Return the [X, Y] coordinate for the center point of the cell that contains the specified text.  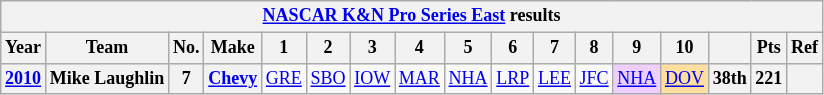
DOV [685, 78]
4 [420, 48]
Chevy [233, 78]
38th [730, 78]
IOW [372, 78]
6 [513, 48]
Pts [769, 48]
NASCAR K&N Pro Series East results [412, 16]
JFC [594, 78]
GRE [284, 78]
Mike Laughlin [106, 78]
221 [769, 78]
2 [328, 48]
10 [685, 48]
Team [106, 48]
LRP [513, 78]
3 [372, 48]
No. [186, 48]
8 [594, 48]
9 [637, 48]
Year [24, 48]
MAR [420, 78]
5 [468, 48]
Ref [805, 48]
Make [233, 48]
LEE [555, 78]
1 [284, 48]
2010 [24, 78]
SBO [328, 78]
